Capture the cell that displays the provided text and extract its (X, Y) central coordinate. 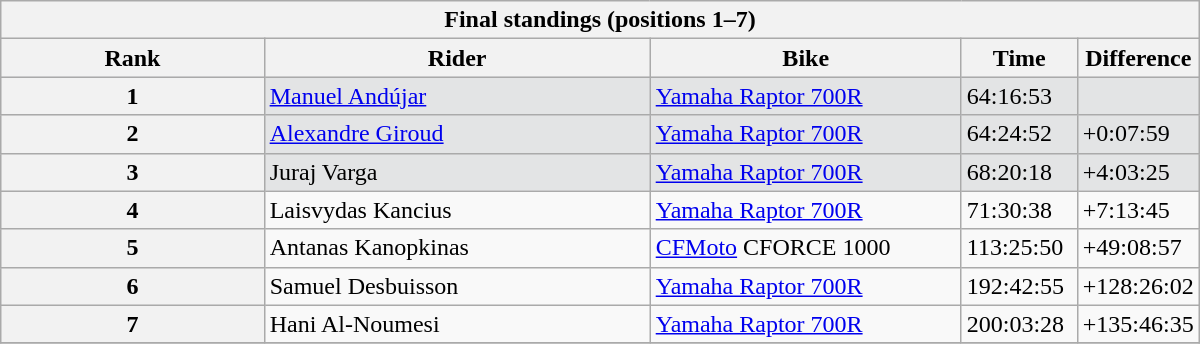
Samuel Desbuisson (457, 286)
7 (132, 324)
+4:03:25 (1138, 172)
71:30:38 (1019, 210)
68:20:18 (1019, 172)
200:03:28 (1019, 324)
Rank (132, 58)
Hani Al-Noumesi (457, 324)
4 (132, 210)
+128:26:02 (1138, 286)
Time (1019, 58)
5 (132, 248)
Rider (457, 58)
Laisvydas Kancius (457, 210)
Antanas Kanopkinas (457, 248)
+7:13:45 (1138, 210)
1 (132, 96)
Manuel Andújar (457, 96)
+49:08:57 (1138, 248)
192:42:55 (1019, 286)
64:24:52 (1019, 134)
3 (132, 172)
6 (132, 286)
Difference (1138, 58)
Alexandre Giroud (457, 134)
CFMoto CFORCE 1000 (806, 248)
Juraj Varga (457, 172)
Final standings (positions 1–7) (600, 20)
64:16:53 (1019, 96)
113:25:50 (1019, 248)
+135:46:35 (1138, 324)
+0:07:59 (1138, 134)
Bike (806, 58)
2 (132, 134)
